Provide the [x, y] coordinate of the cell's center where the given text is located.  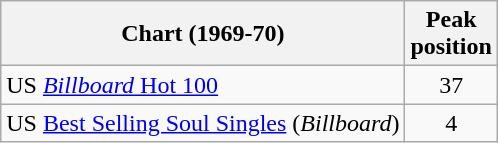
4 [451, 123]
Chart (1969-70) [203, 34]
US Best Selling Soul Singles (Billboard) [203, 123]
Peakposition [451, 34]
37 [451, 85]
US Billboard Hot 100 [203, 85]
